For the text-containing cell, return its midpoint in (x, y) coordinate format. 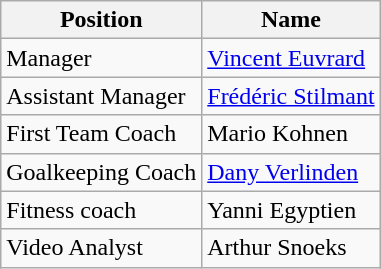
Video Analyst (102, 248)
Name (291, 20)
Goalkeeping Coach (102, 172)
Position (102, 20)
Arthur Snoeks (291, 248)
Vincent Euvrard (291, 58)
Mario Kohnen (291, 134)
Yanni Egyptien (291, 210)
Assistant Manager (102, 96)
Dany Verlinden (291, 172)
Frédéric Stilmant (291, 96)
First Team Coach (102, 134)
Fitness coach (102, 210)
Manager (102, 58)
